Capture the cell that displays the provided text and extract its [x, y] central coordinate. 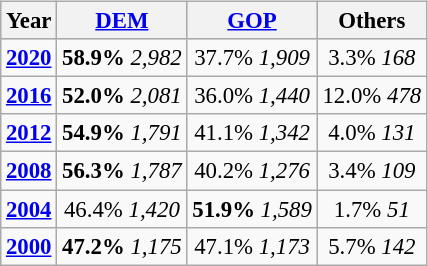
2012 [29, 133]
41.1% 1,342 [252, 133]
2016 [29, 96]
2020 [29, 58]
54.9% 1,791 [122, 133]
DEM [122, 21]
36.0% 1,440 [252, 96]
37.7% 1,909 [252, 58]
4.0% 131 [372, 133]
Year [29, 21]
12.0% 478 [372, 96]
2008 [29, 171]
Others [372, 21]
58.9% 2,982 [122, 58]
51.9% 1,589 [252, 209]
46.4% 1,420 [122, 209]
56.3% 1,787 [122, 171]
3.3% 168 [372, 58]
GOP [252, 21]
1.7% 51 [372, 209]
47.1% 1,173 [252, 246]
5.7% 142 [372, 246]
52.0% 2,081 [122, 96]
2004 [29, 209]
2000 [29, 246]
40.2% 1,276 [252, 171]
47.2% 1,175 [122, 246]
3.4% 109 [372, 171]
